Scan for the cell matching the given text and deliver its [X, Y] coordinate at center. 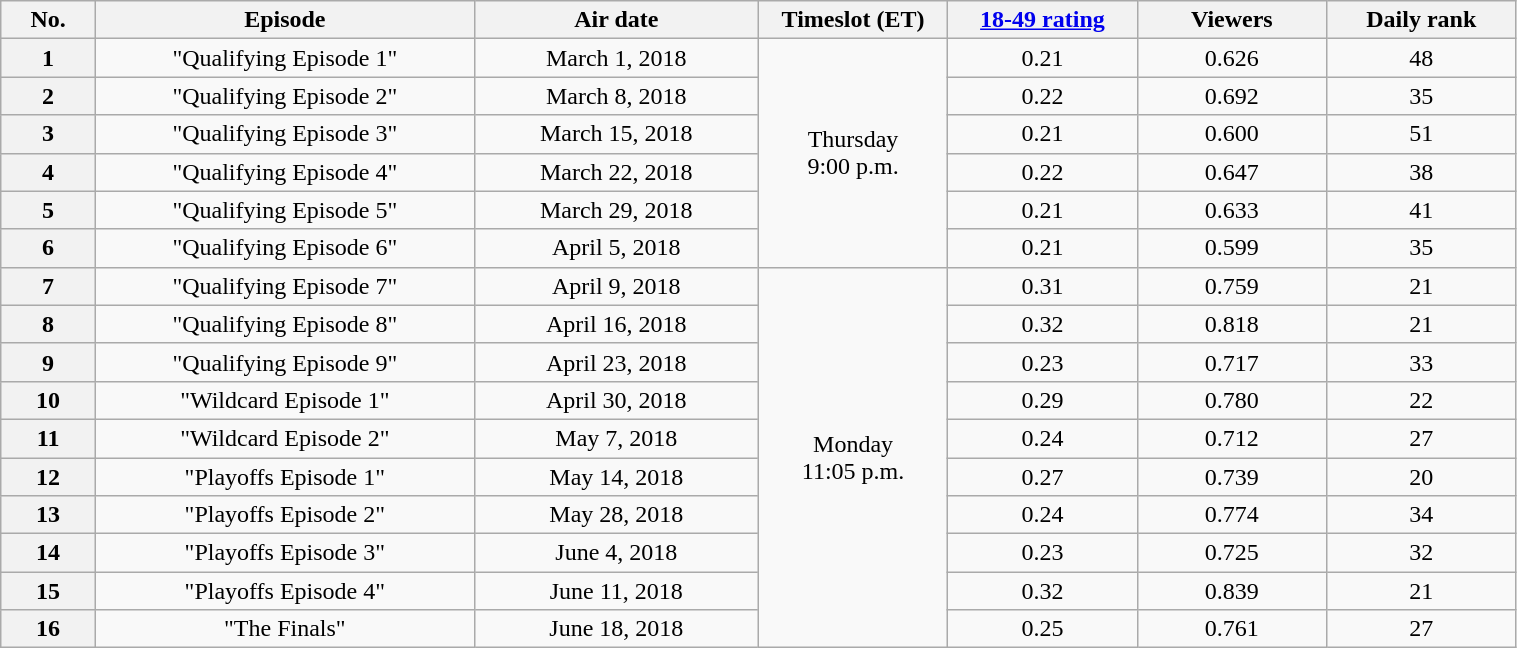
0.739 [1232, 477]
May 28, 2018 [616, 515]
33 [1422, 362]
8 [48, 324]
Timeslot (ET) [852, 20]
"Qualifying Episode 4" [284, 172]
Monday 11:05 p.m. [852, 458]
April 9, 2018 [616, 286]
1 [48, 58]
0.647 [1232, 172]
"The Finals" [284, 629]
0.599 [1232, 248]
0.633 [1232, 210]
March 8, 2018 [616, 96]
"Qualifying Episode 1" [284, 58]
51 [1422, 134]
March 22, 2018 [616, 172]
"Wildcard Episode 2" [284, 438]
14 [48, 553]
16 [48, 629]
March 15, 2018 [616, 134]
June 18, 2018 [616, 629]
Thursday 9:00 p.m. [852, 153]
Daily rank [1422, 20]
April 5, 2018 [616, 248]
4 [48, 172]
7 [48, 286]
13 [48, 515]
"Qualifying Episode 7" [284, 286]
0.692 [1232, 96]
April 23, 2018 [616, 362]
12 [48, 477]
0.725 [1232, 553]
0.27 [1042, 477]
0.839 [1232, 591]
April 16, 2018 [616, 324]
"Playoffs Episode 4" [284, 591]
Viewers [1232, 20]
"Playoffs Episode 3" [284, 553]
"Qualifying Episode 8" [284, 324]
"Wildcard Episode 1" [284, 400]
June 11, 2018 [616, 591]
0.761 [1232, 629]
June 4, 2018 [616, 553]
"Playoffs Episode 2" [284, 515]
6 [48, 248]
0.25 [1042, 629]
0.774 [1232, 515]
Episode [284, 20]
20 [1422, 477]
22 [1422, 400]
"Qualifying Episode 6" [284, 248]
5 [48, 210]
0.31 [1042, 286]
2 [48, 96]
April 30, 2018 [616, 400]
0.29 [1042, 400]
May 7, 2018 [616, 438]
"Playoffs Episode 1" [284, 477]
38 [1422, 172]
11 [48, 438]
"Qualifying Episode 2" [284, 96]
0.818 [1232, 324]
3 [48, 134]
18-49 rating [1042, 20]
0.780 [1232, 400]
32 [1422, 553]
0.717 [1232, 362]
March 29, 2018 [616, 210]
41 [1422, 210]
34 [1422, 515]
0.759 [1232, 286]
9 [48, 362]
Air date [616, 20]
No. [48, 20]
"Qualifying Episode 5" [284, 210]
0.600 [1232, 134]
"Qualifying Episode 9" [284, 362]
15 [48, 591]
May 14, 2018 [616, 477]
0.712 [1232, 438]
"Qualifying Episode 3" [284, 134]
March 1, 2018 [616, 58]
0.626 [1232, 58]
10 [48, 400]
48 [1422, 58]
